For the text-containing cell, return its midpoint in (x, y) coordinate format. 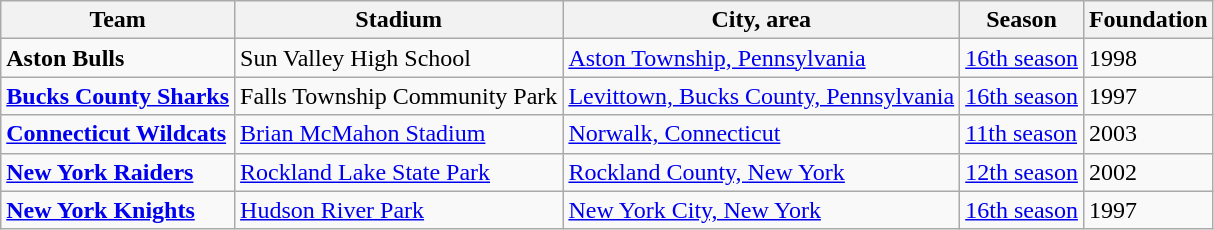
Levittown, Bucks County, Pennsylvania (762, 96)
2003 (1148, 134)
Sun Valley High School (399, 58)
Stadium (399, 20)
Connecticut Wildcats (118, 134)
New York Knights (118, 210)
1998 (1148, 58)
Aston Bulls (118, 58)
Rockland County, New York (762, 172)
12th season (1022, 172)
Rockland Lake State Park (399, 172)
Foundation (1148, 20)
Season (1022, 20)
New York City, New York (762, 210)
11th season (1022, 134)
Brian McMahon Stadium (399, 134)
Hudson River Park (399, 210)
Bucks County Sharks (118, 96)
New York Raiders (118, 172)
2002 (1148, 172)
Falls Township Community Park (399, 96)
City, area (762, 20)
Norwalk, Connecticut (762, 134)
Aston Township, Pennsylvania (762, 58)
Team (118, 20)
